Return the (x, y) coordinate for the center point of the cell that contains the specified text.  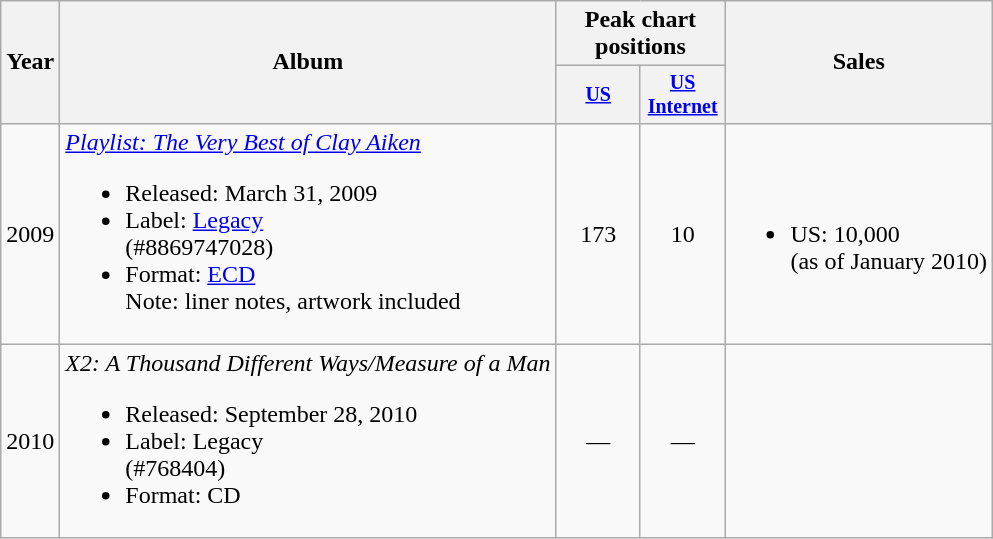
2009 (30, 234)
Playlist: The Very Best of Clay AikenReleased: March 31, 2009Label: Legacy(#8869747028)Format: ECD Note: liner notes, artwork included (308, 234)
US: 10,000(as of January 2010) (859, 234)
Year (30, 62)
Sales (859, 62)
Peak chart positions (640, 34)
US Internet (682, 94)
10 (682, 234)
173 (598, 234)
Album (308, 62)
X2: A Thousand Different Ways/Measure of a ManReleased: September 28, 2010Label: Legacy(#768404)Format: CD (308, 441)
US (598, 94)
2010 (30, 441)
